For the text-containing cell, return its midpoint in (X, Y) coordinate format. 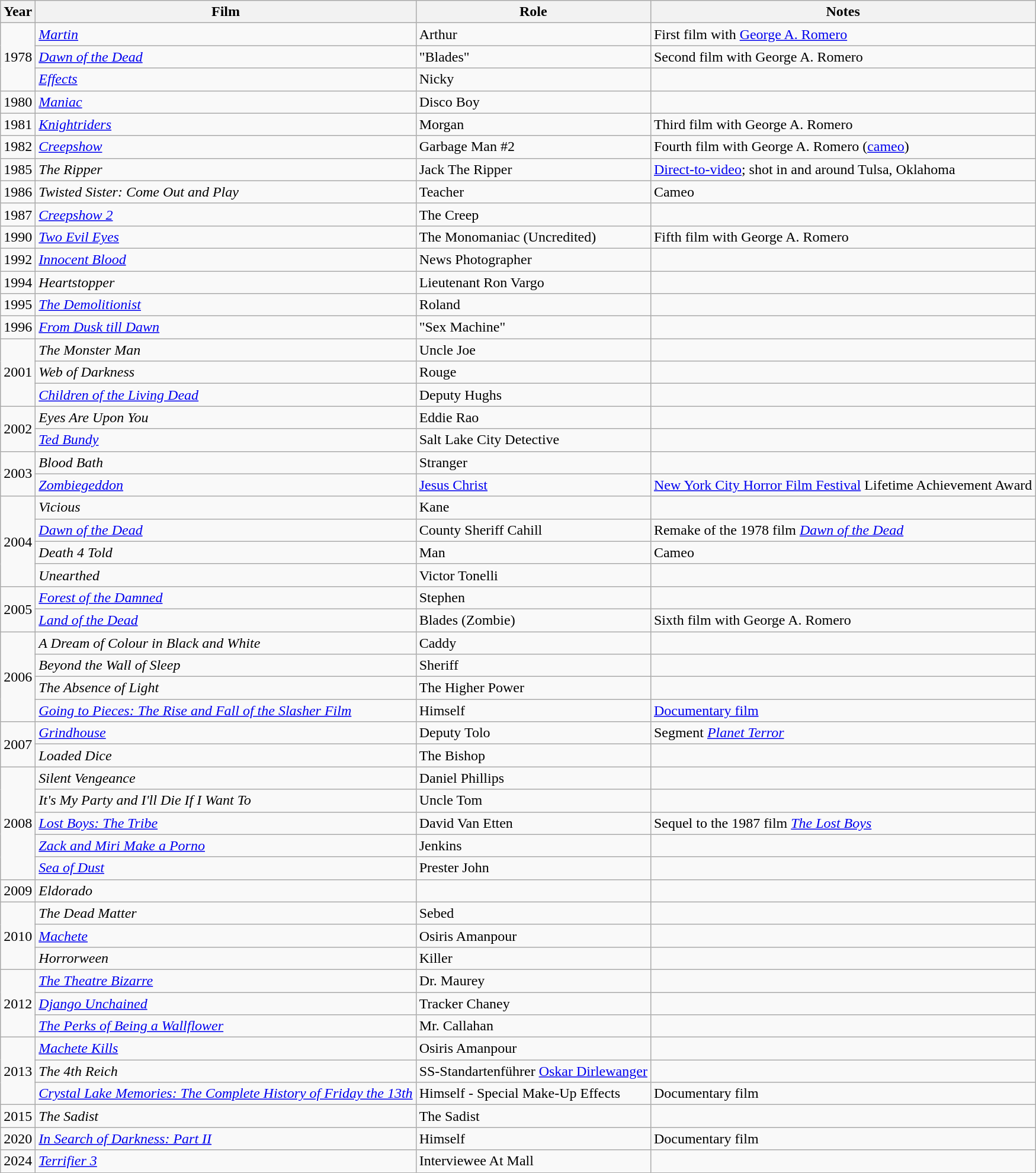
Third film with George A. Romero (842, 124)
Terrifier 3 (226, 1161)
Deputy Tolo (533, 733)
Creepshow (226, 147)
2010 (18, 936)
The Absence of Light (226, 688)
Uncle Joe (533, 350)
Film (226, 12)
Victor Tonelli (533, 575)
Land of the Dead (226, 620)
Segment Planet Terror (842, 733)
1982 (18, 147)
Two Evil Eyes (226, 237)
Daniel Phillips (533, 778)
2005 (18, 609)
Ted Bundy (226, 440)
Rouge (533, 372)
2015 (18, 1116)
The Ripper (226, 169)
Web of Darkness (226, 372)
1990 (18, 237)
The Theatre Bizarre (226, 981)
Sixth film with George A. Romero (842, 620)
County Sheriff Cahill (533, 530)
Himself - Special Make-Up Effects (533, 1094)
Stephen (533, 597)
Salt Lake City Detective (533, 440)
Innocent Blood (226, 259)
Stranger (533, 462)
A Dream of Colour in Black and White (226, 642)
It's My Party and I'll Die If I Want To (226, 801)
Second film with George A. Romero (842, 57)
Roland (533, 305)
Fifth film with George A. Romero (842, 237)
1996 (18, 327)
1981 (18, 124)
Children of the Living Dead (226, 395)
Role (533, 12)
Nicky (533, 79)
Sea of Dust (226, 868)
In Search of Darkness: Part II (226, 1139)
Jack The Ripper (533, 169)
First film with George A. Romero (842, 34)
Dr. Maurey (533, 981)
Tracker Chaney (533, 1004)
1980 (18, 102)
The Monster Man (226, 350)
Zombiegeddon (226, 485)
1987 (18, 214)
Eyes Are Upon You (226, 417)
Prester John (533, 868)
Vicious (226, 507)
Heartstopper (226, 282)
Forest of the Damned (226, 597)
SS-Standartenführer Oskar Dirlewanger (533, 1071)
Maniac (226, 102)
2009 (18, 891)
The 4th Reich (226, 1071)
1992 (18, 259)
Machete Kills (226, 1049)
The Creep (533, 214)
1978 (18, 57)
Direct-to-video; shot in and around Tulsa, Oklahoma (842, 169)
Django Unchained (226, 1004)
New York City Horror Film Festival Lifetime Achievement Award (842, 485)
Beyond the Wall of Sleep (226, 666)
Jesus Christ (533, 485)
Silent Vengeance (226, 778)
David Van Etten (533, 823)
2020 (18, 1139)
Deputy Hughs (533, 395)
Caddy (533, 642)
Garbage Man #2 (533, 147)
Interviewee At Mall (533, 1161)
Teacher (533, 192)
Death 4 Told (226, 552)
1995 (18, 305)
Jenkins (533, 846)
News Photographer (533, 259)
The Bishop (533, 756)
The Dead Matter (226, 913)
Loaded Dice (226, 756)
2004 (18, 541)
1994 (18, 282)
Morgan (533, 124)
Lieutenant Ron Vargo (533, 282)
Grindhouse (226, 733)
From Dusk till Dawn (226, 327)
1985 (18, 169)
Kane (533, 507)
Sebed (533, 913)
Going to Pieces: The Rise and Fall of the Slasher Film (226, 711)
1986 (18, 192)
The Demolitionist (226, 305)
Eldorado (226, 891)
Eddie Rao (533, 417)
Creepshow 2 (226, 214)
2001 (18, 372)
The Perks of Being a Wallflower (226, 1026)
The Higher Power (533, 688)
Disco Boy (533, 102)
2006 (18, 676)
Machete (226, 936)
Unearthed (226, 575)
Blades (Zombie) (533, 620)
2024 (18, 1161)
Knightriders (226, 124)
"Blades" (533, 57)
Fourth film with George A. Romero (cameo) (842, 147)
Horrorween (226, 958)
Notes (842, 12)
2012 (18, 1003)
Killer (533, 958)
The Monomaniac (Uncredited) (533, 237)
2008 (18, 823)
Effects (226, 79)
Uncle Tom (533, 801)
2013 (18, 1071)
Martin (226, 34)
Mr. Callahan (533, 1026)
Zack and Miri Make a Porno (226, 846)
Blood Bath (226, 462)
Man (533, 552)
Arthur (533, 34)
2002 (18, 429)
Sheriff (533, 666)
2007 (18, 744)
Crystal Lake Memories: The Complete History of Friday the 13th (226, 1094)
Remake of the 1978 film Dawn of the Dead (842, 530)
2003 (18, 474)
Twisted Sister: Come Out and Play (226, 192)
Lost Boys: The Tribe (226, 823)
Year (18, 12)
Sequel to the 1987 film The Lost Boys (842, 823)
"Sex Machine" (533, 327)
